Provide the (x, y) coordinate of the cell's center where the given text is located.  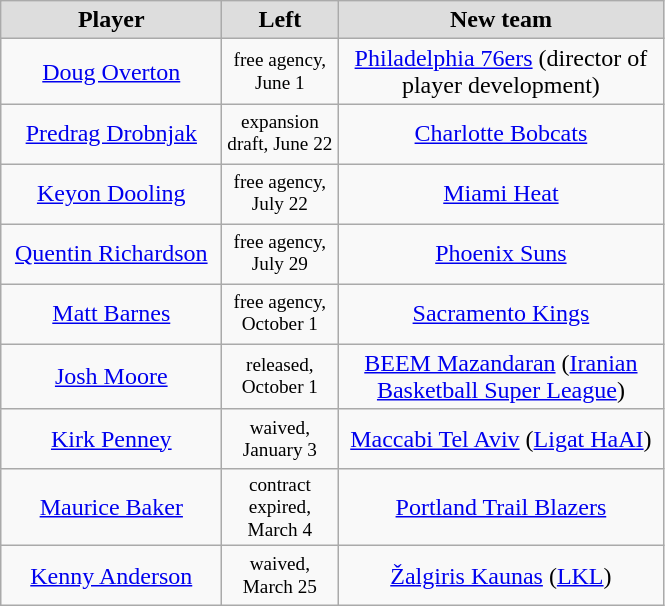
Portland Trail Blazers (501, 508)
Charlotte Bobcats (501, 134)
Player (112, 20)
New team (501, 20)
free agency, October 1 (280, 314)
free agency, June 1 (280, 72)
free agency, July 29 (280, 254)
Žalgiris Kaunas (LKL) (501, 576)
Predrag Drobnjak (112, 134)
BEEM Mazandaran (Iranian Basketball Super League) (501, 376)
Miami Heat (501, 194)
waived, March 25 (280, 576)
Left (280, 20)
Doug Overton (112, 72)
Philadelphia 76ers (director of player development) (501, 72)
contract expired, March 4 (280, 508)
Quentin Richardson (112, 254)
Kenny Anderson (112, 576)
Matt Barnes (112, 314)
free agency, July 22 (280, 194)
waived, January 3 (280, 439)
Maccabi Tel Aviv (Ligat HaAI) (501, 439)
Phoenix Suns (501, 254)
Sacramento Kings (501, 314)
Kirk Penney (112, 439)
Keyon Dooling (112, 194)
expansion draft, June 22 (280, 134)
Josh Moore (112, 376)
released, October 1 (280, 376)
Maurice Baker (112, 508)
